Output the [x, y] coordinate of the center of the cell containing the given text.  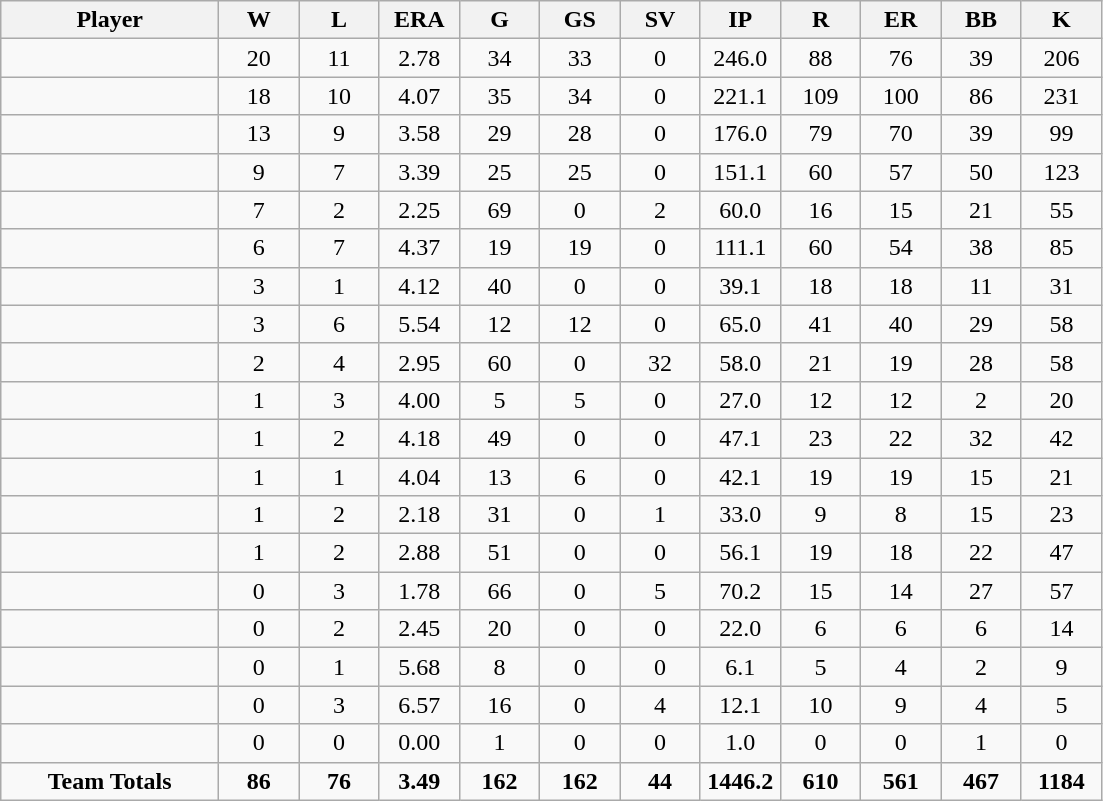
27 [981, 591]
4.00 [419, 400]
47 [1061, 553]
6.1 [740, 667]
88 [820, 58]
ERA [419, 20]
54 [901, 248]
4.04 [419, 477]
12.1 [740, 705]
33 [580, 58]
221.1 [740, 96]
4.07 [419, 96]
27.0 [740, 400]
1.78 [419, 591]
42 [1061, 438]
3.58 [419, 134]
111.1 [740, 248]
Team Totals [110, 781]
231 [1061, 96]
70 [901, 134]
69 [499, 210]
66 [499, 591]
56.1 [740, 553]
39.1 [740, 286]
65.0 [740, 324]
ER [901, 20]
35 [499, 96]
50 [981, 172]
1184 [1061, 781]
2.25 [419, 210]
BB [981, 20]
5.54 [419, 324]
70.2 [740, 591]
51 [499, 553]
2.78 [419, 58]
SV [660, 20]
1446.2 [740, 781]
79 [820, 134]
0.00 [419, 743]
44 [660, 781]
1.0 [740, 743]
33.0 [740, 515]
6.57 [419, 705]
Player [110, 20]
3.39 [419, 172]
47.1 [740, 438]
2.18 [419, 515]
22.0 [740, 629]
42.1 [740, 477]
100 [901, 96]
99 [1061, 134]
K [1061, 20]
GS [580, 20]
4.37 [419, 248]
206 [1061, 58]
2.95 [419, 362]
58.0 [740, 362]
G [499, 20]
60.0 [740, 210]
176.0 [740, 134]
R [820, 20]
41 [820, 324]
2.88 [419, 553]
85 [1061, 248]
246.0 [740, 58]
561 [901, 781]
55 [1061, 210]
4.18 [419, 438]
49 [499, 438]
W [259, 20]
4.12 [419, 286]
38 [981, 248]
610 [820, 781]
123 [1061, 172]
5.68 [419, 667]
151.1 [740, 172]
3.49 [419, 781]
467 [981, 781]
109 [820, 96]
L [339, 20]
2.45 [419, 629]
IP [740, 20]
